Pinpoint the cell where the given text exists, returning its (x, y) midpoint coordinate. 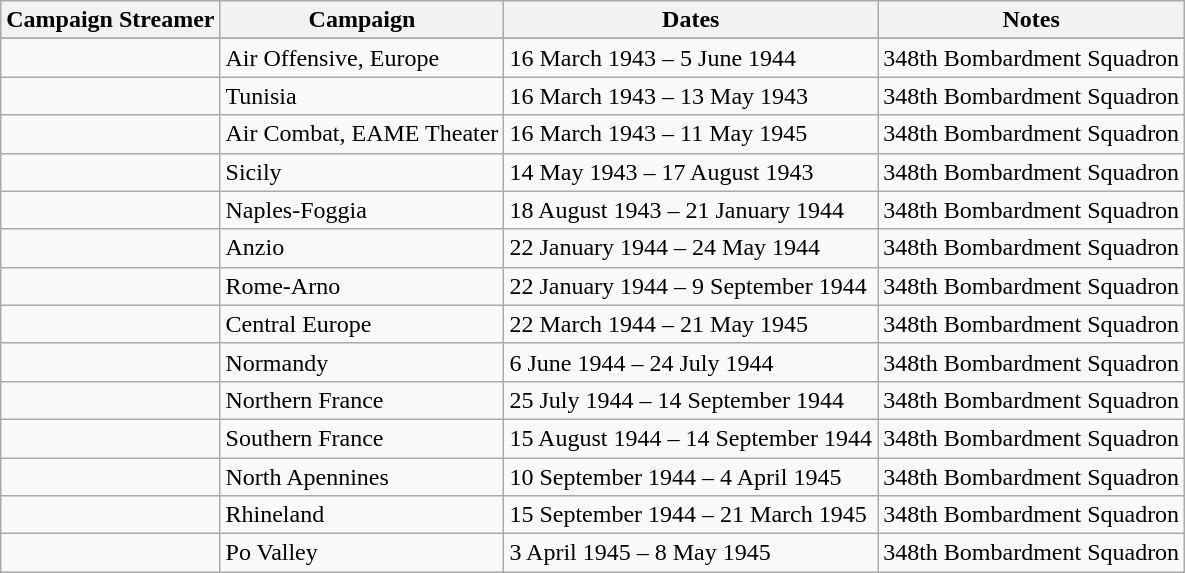
Campaign (362, 20)
14 May 1943 – 17 August 1943 (691, 172)
15 August 1944 – 14 September 1944 (691, 438)
Sicily (362, 172)
16 March 1943 – 5 June 1944 (691, 58)
Tunisia (362, 96)
25 July 1944 – 14 September 1944 (691, 400)
22 January 1944 – 9 September 1944 (691, 286)
3 April 1945 – 8 May 1945 (691, 553)
Normandy (362, 362)
Air Combat, EAME Theater (362, 134)
North Apennines (362, 477)
Naples-Foggia (362, 210)
Central Europe (362, 324)
Po Valley (362, 553)
22 March 1944 – 21 May 1945 (691, 324)
18 August 1943 – 21 January 1944 (691, 210)
Northern France (362, 400)
Dates (691, 20)
16 March 1943 – 11 May 1945 (691, 134)
Notes (1032, 20)
Rome-Arno (362, 286)
Air Offensive, Europe (362, 58)
Anzio (362, 248)
Campaign Streamer (110, 20)
6 June 1944 – 24 July 1944 (691, 362)
22 January 1944 – 24 May 1944 (691, 248)
Southern France (362, 438)
Rhineland (362, 515)
15 September 1944 – 21 March 1945 (691, 515)
16 March 1943 – 13 May 1943 (691, 96)
10 September 1944 – 4 April 1945 (691, 477)
